Search for the cell housing the specified text and yield its (x, y) center coordinate. 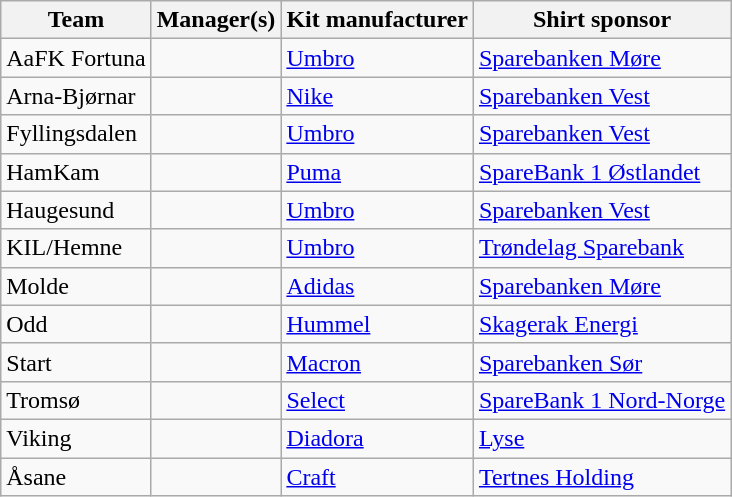
Åsane (76, 477)
Trøndelag Sparebank (602, 248)
Molde (76, 286)
Fyllingsdalen (76, 134)
Adidas (378, 286)
KIL/Hemne (76, 248)
Haugesund (76, 210)
SpareBank 1 Østlandet (602, 172)
Kit manufacturer (378, 20)
Arna-Bjørnar (76, 96)
Team (76, 20)
Manager(s) (216, 20)
Sparebanken Sør (602, 362)
Diadora (378, 438)
SpareBank 1 Nord-Norge (602, 400)
AaFK Fortuna (76, 58)
Lyse (602, 438)
Select (378, 400)
Viking (76, 438)
Tromsø (76, 400)
Odd (76, 324)
HamKam (76, 172)
Skagerak Energi (602, 324)
Start (76, 362)
Shirt sponsor (602, 20)
Hummel (378, 324)
Nike (378, 96)
Puma (378, 172)
Macron (378, 362)
Craft (378, 477)
Tertnes Holding (602, 477)
